Scan for the cell matching the given text and deliver its [x, y] coordinate at center. 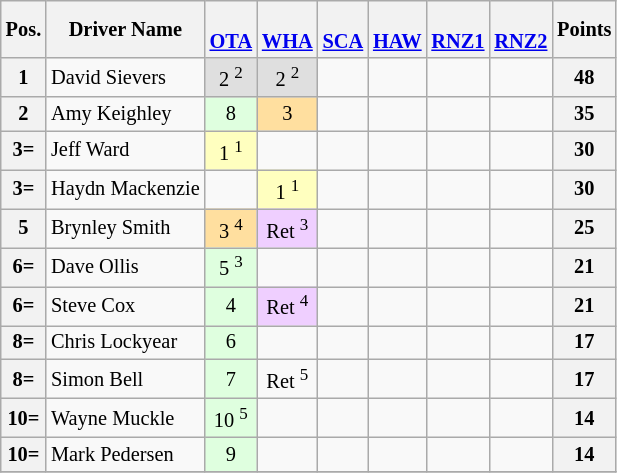
5 [24, 228]
Ret 4 [288, 306]
3 [288, 114]
HAW [397, 29]
Mark Pedersen [126, 454]
35 [584, 114]
Wayne Muckle [126, 418]
Pos. [24, 29]
2 [24, 114]
Jeff Ward [126, 150]
Points [584, 29]
25 [584, 228]
Steve Cox [126, 306]
5 3 [231, 266]
6 [231, 342]
10 5 [231, 418]
1 [24, 78]
7 [231, 378]
8 [231, 114]
Ret 3 [288, 228]
48 [584, 78]
3 4 [231, 228]
OTA [231, 29]
David Sievers [126, 78]
Simon Bell [126, 378]
9 [231, 454]
WHA [288, 29]
RNZ2 [520, 29]
Chris Lockyear [126, 342]
SCA [343, 29]
4 [231, 306]
Haydn Mackenzie [126, 190]
Dave Ollis [126, 266]
Driver Name [126, 29]
Amy Keighley [126, 114]
Ret 5 [288, 378]
Brynley Smith [126, 228]
RNZ1 [458, 29]
